Provide the (x, y) coordinate of the cell's center where the given text is located.  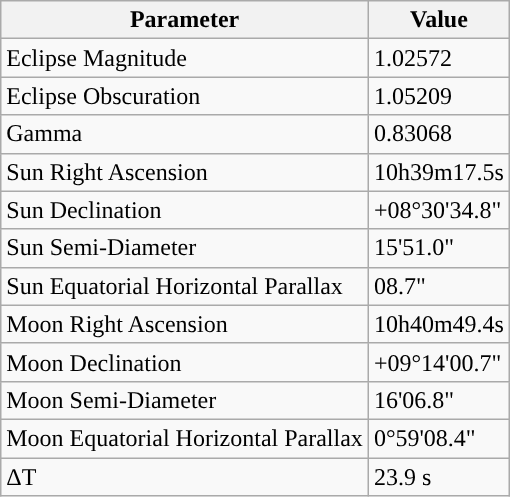
10h39m17.5s (438, 172)
Parameter (185, 20)
08.7" (438, 286)
+09°14'00.7" (438, 362)
Moon Semi-Diameter (185, 400)
Moon Equatorial Horizontal Parallax (185, 438)
Sun Semi-Diameter (185, 248)
23.9 s (438, 477)
10h40m49.4s (438, 324)
Sun Declination (185, 210)
Gamma (185, 134)
Sun Equatorial Horizontal Parallax (185, 286)
1.05209 (438, 96)
ΔT (185, 477)
0°59'08.4" (438, 438)
Sun Right Ascension (185, 172)
Eclipse Obscuration (185, 96)
Value (438, 20)
16'06.8" (438, 400)
15'51.0" (438, 248)
1.02572 (438, 58)
+08°30'34.8" (438, 210)
0.83068 (438, 134)
Eclipse Magnitude (185, 58)
Moon Declination (185, 362)
Moon Right Ascension (185, 324)
